From the cell containing the given text, extract its center point as (x, y) coordinate. 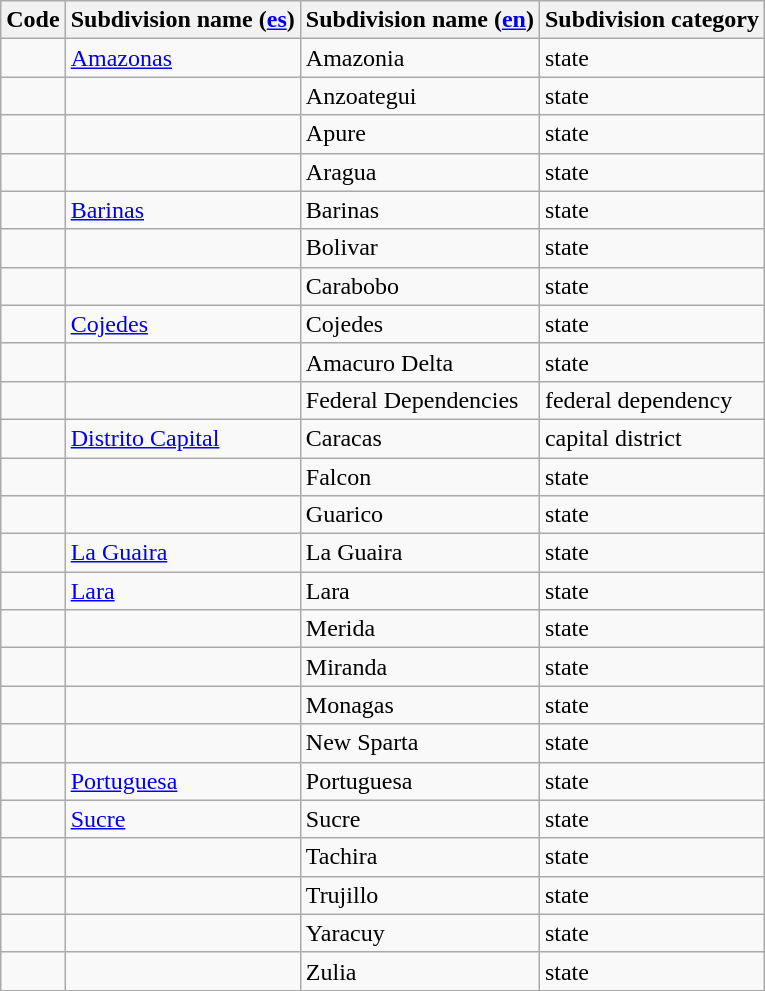
Guarico (420, 515)
federal dependency (652, 400)
Amazonia (420, 58)
Amazonas (182, 58)
Merida (420, 629)
Bolivar (420, 248)
Federal Dependencies (420, 400)
Caracas (420, 438)
Code (33, 20)
Anzoategui (420, 96)
New Sparta (420, 743)
Subdivision name (en) (420, 20)
Aragua (420, 172)
Carabobo (420, 286)
Tachira (420, 857)
Distrito Capital (182, 438)
Trujillo (420, 895)
Subdivision name (es) (182, 20)
Monagas (420, 705)
Yaracuy (420, 933)
Zulia (420, 971)
Subdivision category (652, 20)
Amacuro Delta (420, 362)
Apure (420, 134)
Falcon (420, 477)
capital district (652, 438)
Miranda (420, 667)
